Locate the cell with the specified text and output its (X, Y) center coordinate. 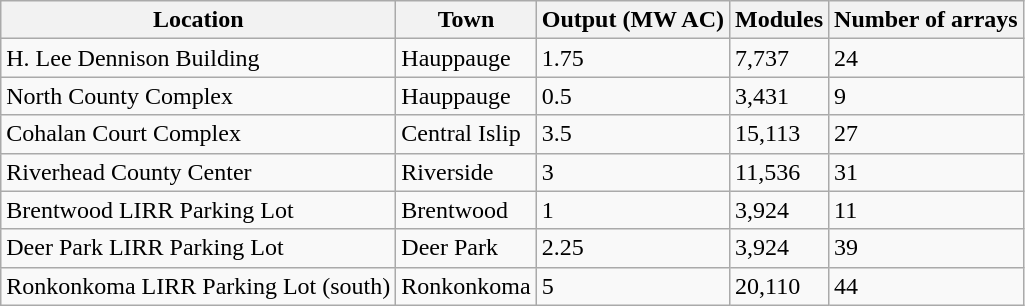
Brentwood (466, 210)
Deer Park LIRR Parking Lot (198, 248)
11,536 (778, 172)
Central Islip (466, 134)
2.25 (632, 248)
39 (926, 248)
Brentwood LIRR Parking Lot (198, 210)
0.5 (632, 96)
20,110 (778, 286)
Cohalan Court Complex (198, 134)
Number of arrays (926, 20)
5 (632, 286)
Ronkonkoma LIRR Parking Lot (south) (198, 286)
North County Complex (198, 96)
9 (926, 96)
3 (632, 172)
31 (926, 172)
1.75 (632, 58)
27 (926, 134)
Deer Park (466, 248)
11 (926, 210)
3,431 (778, 96)
Ronkonkoma (466, 286)
7,737 (778, 58)
Riverside (466, 172)
Riverhead County Center (198, 172)
3.5 (632, 134)
15,113 (778, 134)
Town (466, 20)
Modules (778, 20)
44 (926, 286)
Output (MW AC) (632, 20)
1 (632, 210)
Location (198, 20)
H. Lee Dennison Building (198, 58)
24 (926, 58)
